Capture the cell that displays the provided text and extract its [X, Y] central coordinate. 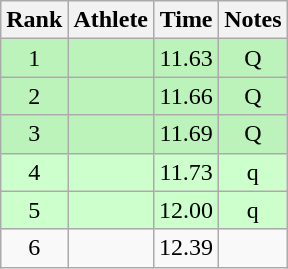
4 [34, 172]
Athlete [111, 20]
12.39 [186, 248]
12.00 [186, 210]
11.73 [186, 172]
2 [34, 96]
Notes [253, 20]
11.66 [186, 96]
Rank [34, 20]
3 [34, 134]
6 [34, 248]
11.69 [186, 134]
1 [34, 58]
11.63 [186, 58]
5 [34, 210]
Time [186, 20]
